Extract the (X, Y) coordinate from the center of the cell holding the provided text.  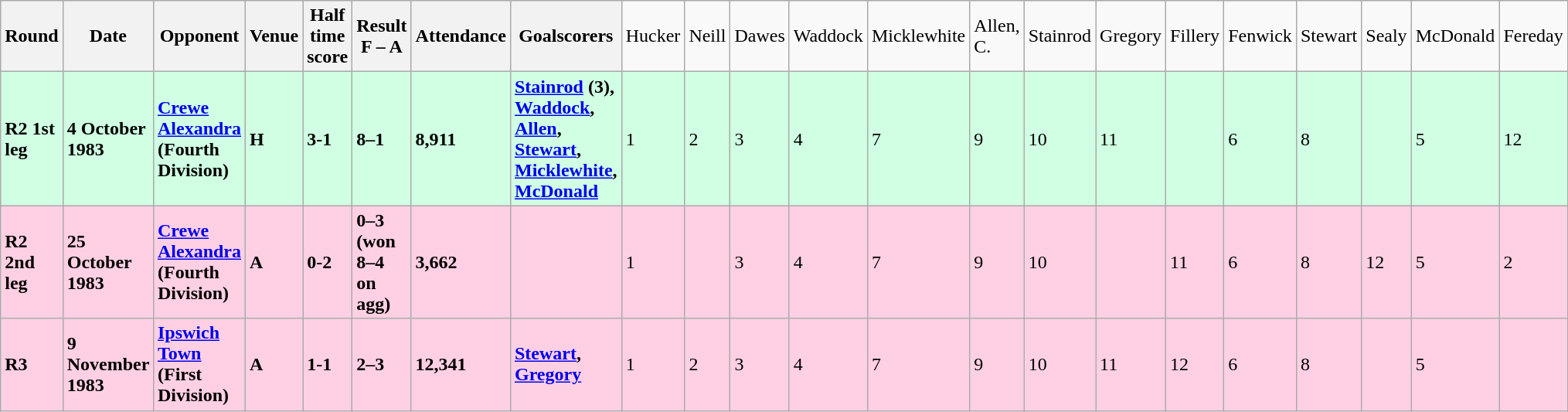
Venue (274, 36)
Waddock (828, 36)
Fenwick (1260, 36)
Opponent (199, 36)
8–1 (382, 139)
Fereday (1533, 36)
Gregory (1131, 36)
3-1 (328, 139)
25 October 1983 (108, 262)
ResultF – A (382, 36)
Round (32, 36)
Fillery (1195, 36)
Stainrod (3), Waddock, Allen, Stewart, Micklewhite, McDonald (566, 139)
Goalscorers (566, 36)
Dawes (760, 36)
2–3 (382, 365)
R2 2nd leg (32, 262)
H (274, 139)
Stewart, Gregory (566, 365)
R3 (32, 365)
0–3 (won 8–4 on agg) (382, 262)
Stewart (1328, 36)
Neill (708, 36)
12,341 (461, 365)
9 November 1983 (108, 365)
8,911 (461, 139)
Half time score (328, 36)
1-1 (328, 365)
Allen, C. (997, 36)
Micklewhite (918, 36)
Hucker (653, 36)
Date (108, 36)
R2 1st leg (32, 139)
Ipswich Town (First Division) (199, 365)
4 October 1983 (108, 139)
Attendance (461, 36)
McDonald (1455, 36)
0-2 (328, 262)
3,662 (461, 262)
Sealy (1386, 36)
Stainrod (1060, 36)
